Pinpoint the cell where the given text exists, returning its [X, Y] midpoint coordinate. 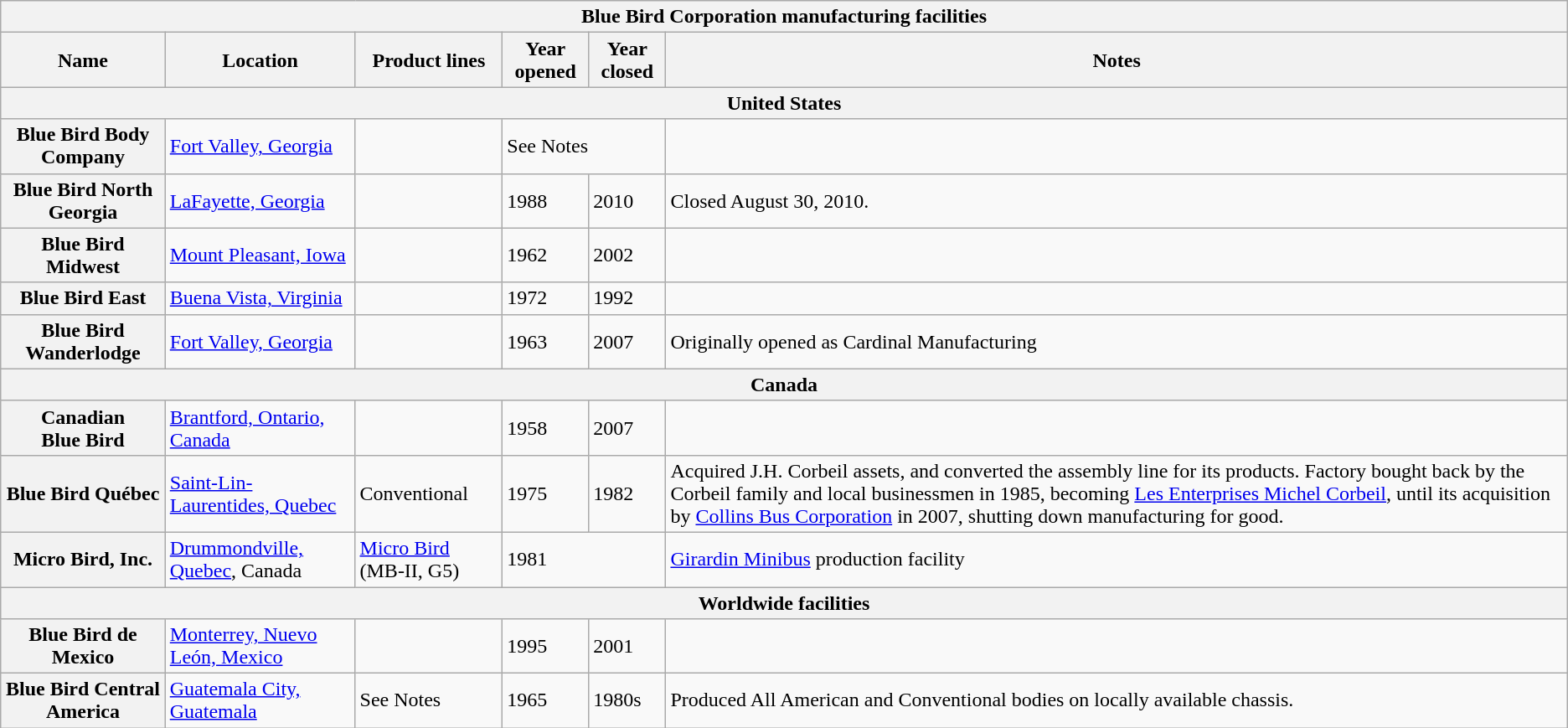
1982 [627, 493]
Brantford, Ontario, Canada [260, 427]
Mount Pleasant, Iowa [260, 255]
Year closed [627, 60]
Buena Vista, Virginia [260, 298]
Notes [1117, 60]
Blue Bird Corporation manufacturing facilities [784, 17]
LaFayette, Georgia [260, 201]
United States [784, 103]
1981 [585, 560]
Name [83, 60]
Originally opened as Cardinal Manufacturing [1117, 342]
Blue Bird Wanderlodge [83, 342]
Micro Bird (MB-II, G5) [429, 560]
Micro Bird, Inc. [83, 560]
1980s [627, 700]
1958 [546, 427]
Drummondville, Quebec, Canada [260, 560]
1963 [546, 342]
Blue Bird Midwest [83, 255]
Saint-Lin-Laurentides, Quebec [260, 493]
Girardin Minibus production facility [1117, 560]
1975 [546, 493]
CanadianBlue Bird [83, 427]
Produced All American and Conventional bodies on locally available chassis. [1117, 700]
Product lines [429, 60]
2001 [627, 647]
1988 [546, 201]
Blue Bird Body Company [83, 146]
Closed August 30, 2010. [1117, 201]
Blue Bird Central America [83, 700]
Blue Bird North Georgia [83, 201]
2010 [627, 201]
Guatemala City, Guatemala [260, 700]
Conventional [429, 493]
Blue Bird Québec [83, 493]
1962 [546, 255]
Year opened [546, 60]
1972 [546, 298]
Location [260, 60]
1965 [546, 700]
Blue Bird de Mexico [83, 647]
Canada [784, 385]
Worldwide facilities [784, 602]
Blue Bird East [83, 298]
1992 [627, 298]
2002 [627, 255]
Monterrey, Nuevo León, Mexico [260, 647]
1995 [546, 647]
